Locate the cell with the specified text and output its [X, Y] center coordinate. 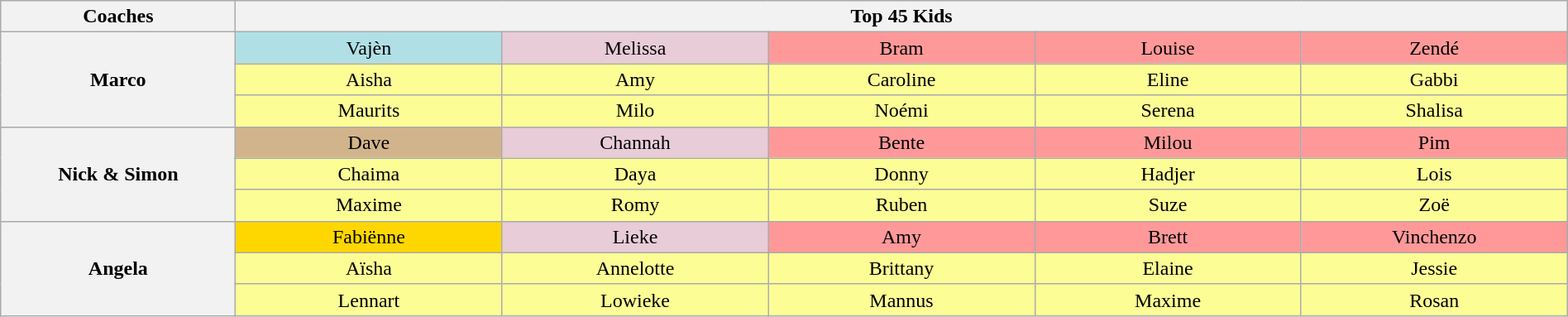
Romy [635, 205]
Caroline [901, 79]
Mannus [901, 300]
Top 45 Kids [901, 17]
Hadjer [1168, 174]
Donny [901, 174]
Gabbi [1434, 79]
Lieke [635, 237]
Ruben [901, 205]
Zoë [1434, 205]
Daya [635, 174]
Channah [635, 142]
Lowieke [635, 300]
Lennart [369, 300]
Vajèn [369, 48]
Aisha [369, 79]
Marco [118, 79]
Nick & Simon [118, 174]
Shalisa [1434, 111]
Milo [635, 111]
Dave [369, 142]
Bram [901, 48]
Chaima [369, 174]
Suze [1168, 205]
Melissa [635, 48]
Brittany [901, 268]
Angela [118, 268]
Elaine [1168, 268]
Jessie [1434, 268]
Rosan [1434, 300]
Serena [1168, 111]
Lois [1434, 174]
Louise [1168, 48]
Annelotte [635, 268]
Brett [1168, 237]
Milou [1168, 142]
Noémi [901, 111]
Vinchenzo [1434, 237]
Aïsha [369, 268]
Eline [1168, 79]
Zendé [1434, 48]
Coaches [118, 17]
Fabiënne [369, 237]
Maurits [369, 111]
Pim [1434, 142]
Bente [901, 142]
